Locate the cell with the specified text and output its [X, Y] center coordinate. 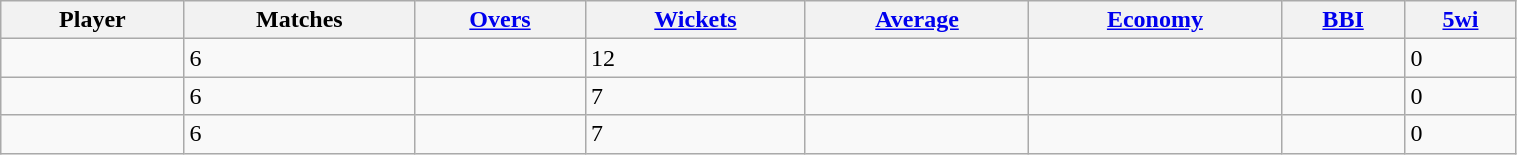
Average [916, 20]
Matches [300, 20]
Player [92, 20]
12 [695, 58]
Economy [1156, 20]
Wickets [695, 20]
Overs [500, 20]
5wi [1460, 20]
BBI [1343, 20]
